Output the (x, y) coordinate of the center of the cell containing the given text.  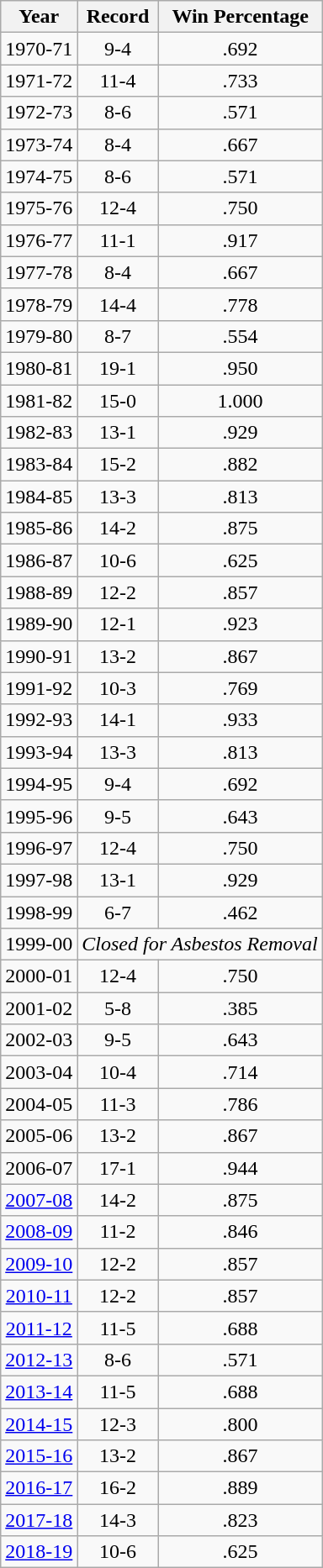
19-1 (118, 368)
1988-89 (39, 592)
10-3 (118, 688)
.933 (241, 720)
1995-96 (39, 816)
12-3 (118, 1424)
.846 (241, 1232)
1986-87 (39, 560)
8-7 (118, 336)
15-0 (118, 401)
14-3 (118, 1520)
1983-84 (39, 465)
11-3 (118, 1104)
Closed for Asbestos Removal (200, 944)
.889 (241, 1488)
1970-71 (39, 49)
.950 (241, 368)
2005-06 (39, 1136)
14-4 (118, 304)
11-1 (118, 240)
2001-02 (39, 1008)
.462 (241, 912)
2011-12 (39, 1328)
.800 (241, 1424)
.554 (241, 336)
2014-15 (39, 1424)
1982-83 (39, 433)
1975-76 (39, 208)
2000-01 (39, 976)
1985-86 (39, 529)
2018-19 (39, 1552)
16-2 (118, 1488)
Win Percentage (241, 17)
1972-73 (39, 113)
2016-17 (39, 1488)
2017-18 (39, 1520)
.778 (241, 304)
2010-11 (39, 1296)
1991-92 (39, 688)
2006-07 (39, 1168)
1977-78 (39, 272)
1974-75 (39, 176)
.714 (241, 1072)
1971-72 (39, 81)
1998-99 (39, 912)
1984-85 (39, 497)
1997-98 (39, 880)
12-1 (118, 624)
1973-74 (39, 145)
1.000 (241, 401)
2009-10 (39, 1264)
.786 (241, 1104)
17-1 (118, 1168)
1992-93 (39, 720)
10-4 (118, 1072)
1989-90 (39, 624)
1979-80 (39, 336)
5-8 (118, 1008)
2008-09 (39, 1232)
.944 (241, 1168)
1981-82 (39, 401)
1999-00 (39, 944)
1990-91 (39, 656)
1978-79 (39, 304)
1994-95 (39, 784)
11-4 (118, 81)
.769 (241, 688)
.923 (241, 624)
.733 (241, 81)
.882 (241, 465)
1996-97 (39, 848)
2015-16 (39, 1456)
Year (39, 17)
2007-08 (39, 1200)
.917 (241, 240)
2004-05 (39, 1104)
2003-04 (39, 1072)
1976-77 (39, 240)
1993-94 (39, 752)
Record (118, 17)
15-2 (118, 465)
2013-14 (39, 1392)
2012-13 (39, 1360)
14-1 (118, 720)
.385 (241, 1008)
2002-03 (39, 1040)
.823 (241, 1520)
11-2 (118, 1232)
6-7 (118, 912)
1980-81 (39, 368)
